Identify which cell holds the provided text, then report its [x, y] central coordinate. 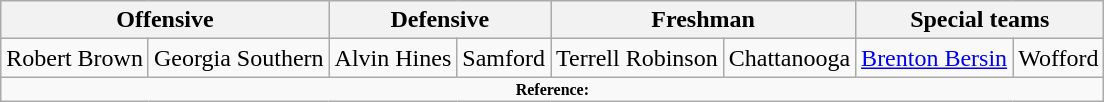
Terrell Robinson [638, 58]
Special teams [980, 20]
Alvin Hines [393, 58]
Brenton Bersin [934, 58]
Wofford [1058, 58]
Defensive [440, 20]
Offensive [165, 20]
Freshman [704, 20]
Samford [504, 58]
Reference: [552, 89]
Georgia Southern [238, 58]
Robert Brown [75, 58]
Chattanooga [789, 58]
